From the cell containing the given text, extract its center point as [x, y] coordinate. 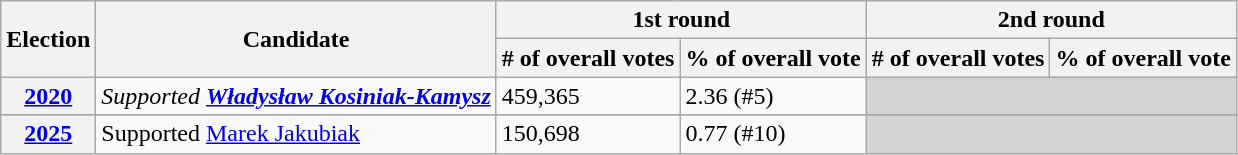
Candidate [296, 39]
Supported Władysław Kosiniak-Kamysz [296, 96]
1st round [681, 20]
Election [48, 39]
0.77 (#10) [773, 134]
Supported Marek Jakubiak [296, 134]
150,698 [588, 134]
2.36 (#5) [773, 96]
2nd round [1051, 20]
459,365 [588, 96]
2025 [48, 134]
2020 [48, 96]
